Return the (x, y) coordinate for the center point of the cell that contains the specified text.  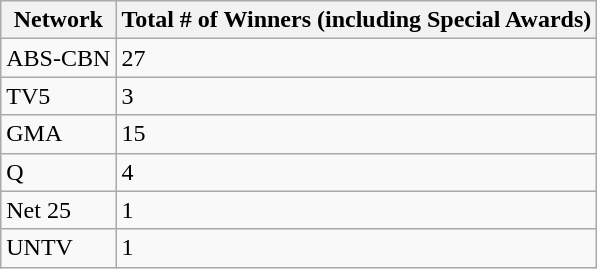
15 (356, 134)
Q (58, 172)
Total # of Winners (including Special Awards) (356, 20)
3 (356, 96)
27 (356, 58)
ABS-CBN (58, 58)
4 (356, 172)
Network (58, 20)
GMA (58, 134)
Net 25 (58, 210)
UNTV (58, 248)
TV5 (58, 96)
